From the cell containing the given text, extract its center point as [x, y] coordinate. 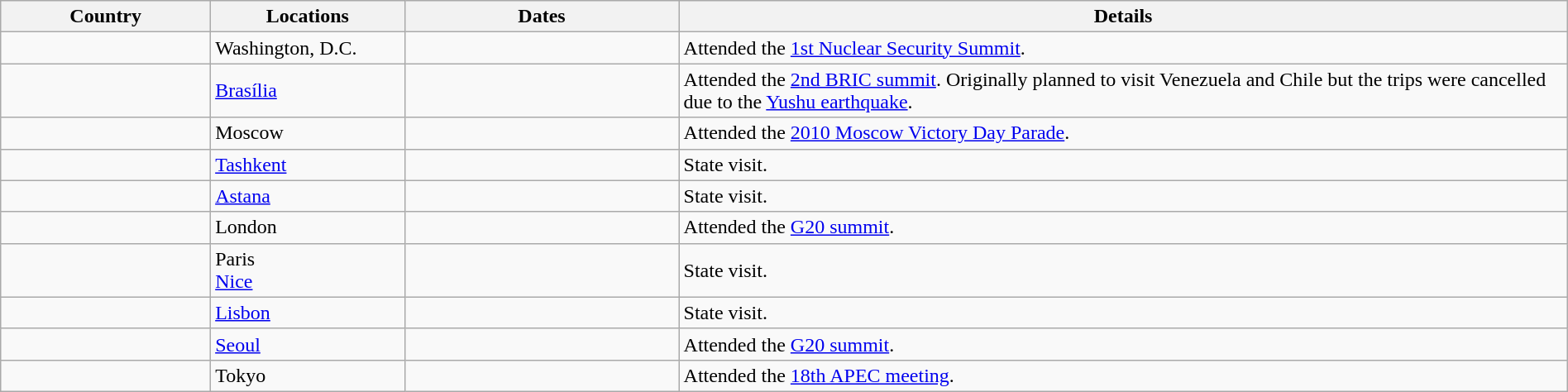
Tashkent [308, 165]
Lisbon [308, 313]
Locations [308, 17]
Moscow [308, 133]
Tokyo [308, 375]
Dates [542, 17]
London [308, 227]
Astana [308, 196]
Attended the 1st Nuclear Security Summit. [1123, 48]
Attended the 2010 Moscow Victory Day Parade. [1123, 133]
ParisNice [308, 270]
Washington, D.C. [308, 48]
Attended the 18th APEC meeting. [1123, 375]
Details [1123, 17]
Seoul [308, 344]
Country [106, 17]
Brasília [308, 91]
Attended the 2nd BRIC summit. Originally planned to visit Venezuela and Chile but the trips were cancelled due to the Yushu earthquake. [1123, 91]
